Extract the (x, y) coordinate from the center of the cell holding the provided text.  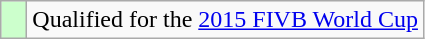
Qualified for the 2015 FIVB World Cup (226, 20)
